Detect which cell encompasses the target text, then output its (x, y) center coordinate. 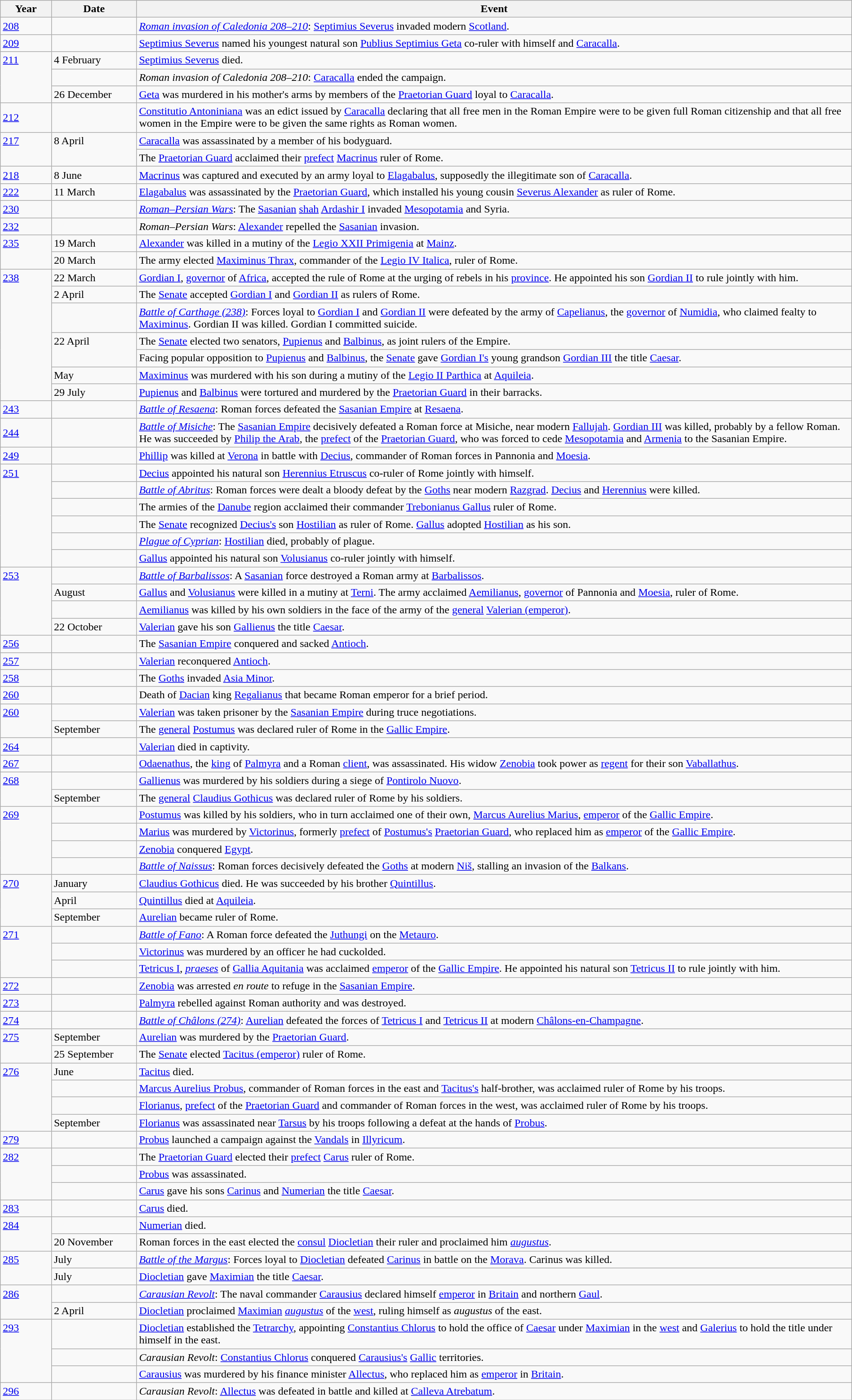
Carausian Revolt: Constantius Chlorus conquered Carausius's Gallic territories. (494, 1357)
Gallus and Volusianus were killed in a mutiny at Terni. The army acclaimed Aemilianus, governor of Pannonia and Moesia, ruler of Rome. (494, 593)
The general Postumus was declared ruler of Rome in the Gallic Empire. (494, 729)
251 (26, 515)
282 (26, 1174)
Gallienus was murdered by his soldiers during a siege of Pontirolo Nuovo. (494, 780)
211 (26, 77)
293 (26, 1351)
The armies of the Danube region acclaimed their commander Trebonianus Gallus ruler of Rome. (494, 507)
209 (26, 43)
267 (26, 763)
Postumus was killed by his soldiers, who in turn acclaimed one of their own, Marcus Aurelius Marius, emperor of the Gallic Empire. (494, 815)
11 March (93, 192)
Marius was murdered by Victorinus, formerly prefect of Postumus's Praetorian Guard, who replaced him as emperor of the Gallic Empire. (494, 832)
Battle of Naissus: Roman forces decisively defeated the Goths at modern Niš, stalling an invasion of the Balkans. (494, 866)
Quintillus died at Aquileia. (494, 900)
The Senate elected Tacitus (emperor) ruler of Rome. (494, 1054)
Victorinus was murdered by an officer he had cuckolded. (494, 952)
August (93, 593)
Roman invasion of Caledonia 208–210: Caracalla ended the campaign. (494, 77)
275 (26, 1046)
249 (26, 456)
Numerian died. (494, 1225)
Roman–Persian Wars: The Sasanian shah Ardashir I invaded Mesopotamia and Syria. (494, 209)
258 (26, 678)
Death of Dacian king Regalianus that became Roman emperor for a brief period. (494, 695)
Claudius Gothicus died. He was succeeded by his brother Quintillus. (494, 883)
Florianus, prefect of the Praetorian Guard and commander of Roman forces in the west, was acclaimed ruler of Rome by his troops. (494, 1106)
Aurelian became ruler of Rome. (494, 917)
Macrinus was captured and executed by an army loyal to Elagabalus, supposedly the illegitimate son of Caracalla. (494, 175)
Zenobia conquered Egypt. (494, 849)
20 March (93, 261)
238 (26, 335)
19 March (93, 244)
The Senate accepted Gordian I and Gordian II as rulers of Rome. (494, 295)
218 (26, 175)
Alexander was killed in a mutiny of the Legio XXII Primigenia at Mainz. (494, 244)
Gallus appointed his natural son Volusianus co-ruler jointly with himself. (494, 558)
Valerian reconquered Antioch. (494, 661)
Geta was murdered in his mother's arms by members of the Praetorian Guard loyal to Caracalla. (494, 94)
Marcus Aurelius Probus, commander of Roman forces in the east and Tacitus's half-brother, was acclaimed ruler of Rome by his troops. (494, 1089)
Septimius Severus named his youngest natural son Publius Septimius Geta co-ruler with himself and Caracalla. (494, 43)
Diocletian proclaimed Maximian augustus of the west, ruling himself as augustus of the east. (494, 1311)
Zenobia was arrested en route to refuge in the Sasanian Empire. (494, 986)
8 April (93, 149)
20 November (93, 1242)
Plague of Cyprian: Hostilian died, probably of plague. (494, 541)
286 (26, 1302)
270 (26, 900)
Valerian was taken prisoner by the Sasanian Empire during truce negotiations. (494, 712)
Roman forces in the east elected the consul Diocletian their ruler and proclaimed him augustus. (494, 1242)
Roman invasion of Caledonia 208–210: Septimius Severus invaded modern Scotland. (494, 26)
The army elected Maximinus Thrax, commander of the Legio IV Italica, ruler of Rome. (494, 261)
29 July (93, 392)
Florianus was assassinated near Tarsus by his troops following a defeat at the hands of Probus. (494, 1123)
272 (26, 986)
May (93, 375)
January (93, 883)
232 (26, 226)
274 (26, 1020)
The Praetorian Guard elected their prefect Carus ruler of Rome. (494, 1157)
283 (26, 1208)
279 (26, 1140)
The Praetorian Guard acclaimed their prefect Macrinus ruler of Rome. (494, 158)
Battle of the Margus: Forces loyal to Diocletian defeated Carinus in battle on the Morava. Carinus was killed. (494, 1259)
June (93, 1072)
Caracalla was assassinated by a member of his bodyguard. (494, 141)
235 (26, 252)
276 (26, 1097)
The Senate elected two senators, Pupienus and Balbinus, as joint rulers of the Empire. (494, 341)
Diocletian gave Maximian the title Caesar. (494, 1276)
Battle of Resaena: Roman forces defeated the Sasanian Empire at Resaena. (494, 409)
Year (26, 9)
271 (26, 952)
4 February (93, 60)
Carausius was murdered by his finance minister Allectus, who replaced him as emperor in Britain. (494, 1374)
269 (26, 841)
Valerian gave his son Gallienus the title Caesar. (494, 627)
Tacitus died. (494, 1072)
Phillip was killed at Verona in battle with Decius, commander of Roman forces in Pannonia and Moesia. (494, 456)
230 (26, 209)
264 (26, 746)
Date (93, 9)
Carausian Revolt: Allectus was defeated in battle and killed at Calleva Atrebatum. (494, 1391)
253 (26, 601)
Palmyra rebelled against Roman authority and was destroyed. (494, 1003)
268 (26, 789)
Odaenathus, the king of Palmyra and a Roman client, was assassinated. His widow Zenobia took power as regent for their son Vaballathus. (494, 763)
257 (26, 661)
Battle of Fano: A Roman force defeated the Juthungi on the Metauro. (494, 935)
Aemilianus was killed by his own soldiers in the face of the army of the general Valerian (emperor). (494, 610)
Decius appointed his natural son Herennius Etruscus co-ruler of Rome jointly with himself. (494, 473)
Septimius Severus died. (494, 60)
284 (26, 1234)
Valerian died in captivity. (494, 746)
The Sasanian Empire conquered and sacked Antioch. (494, 644)
Battle of Châlons (274): Aurelian defeated the forces of Tetricus I and Tetricus II at modern Châlons-en-Champagne. (494, 1020)
8 June (93, 175)
222 (26, 192)
The Goths invaded Asia Minor. (494, 678)
Elagabalus was assassinated by the Praetorian Guard, which installed his young cousin Severus Alexander as ruler of Rome. (494, 192)
Probus launched a campaign against the Vandals in Illyricum. (494, 1140)
22 March (93, 278)
Roman–Persian Wars: Alexander repelled the Sasanian invasion. (494, 226)
217 (26, 149)
22 April (93, 350)
Maximinus was murdered with his son during a mutiny of the Legio II Parthica at Aquileia. (494, 375)
The general Claudius Gothicus was declared ruler of Rome by his soldiers. (494, 797)
Battle of Abritus: Roman forces were dealt a bloody defeat by the Goths near modern Razgrad. Decius and Herennius were killed. (494, 490)
Event (494, 9)
Aurelian was murdered by the Praetorian Guard. (494, 1037)
212 (26, 118)
22 October (93, 627)
The Senate recognized Decius's son Hostilian as ruler of Rome. Gallus adopted Hostilian as his son. (494, 524)
April (93, 900)
208 (26, 26)
Carausian Revolt: The naval commander Carausius declared himself emperor in Britain and northern Gaul. (494, 1294)
244 (26, 432)
Carus gave his sons Carinus and Numerian the title Caesar. (494, 1191)
273 (26, 1003)
26 December (93, 94)
Carus died. (494, 1208)
25 September (93, 1054)
Pupienus and Balbinus were tortured and murdered by the Praetorian Guard in their barracks. (494, 392)
Probus was assassinated. (494, 1174)
285 (26, 1268)
243 (26, 409)
256 (26, 644)
296 (26, 1391)
Facing popular opposition to Pupienus and Balbinus, the Senate gave Gordian I's young grandson Gordian III the title Caesar. (494, 358)
Battle of Barbalissos: A Sasanian force destroyed a Roman army at Barbalissos. (494, 576)
